Detect which cell encompasses the target text, then output its (x, y) center coordinate. 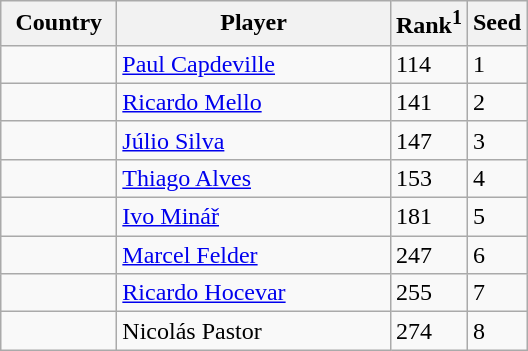
Ricardo Hocevar (254, 293)
Marcel Felder (254, 255)
Júlio Silva (254, 140)
247 (428, 255)
Player (254, 24)
Country (59, 24)
114 (428, 64)
274 (428, 331)
181 (428, 217)
1 (496, 64)
255 (428, 293)
3 (496, 140)
Nicolás Pastor (254, 331)
Thiago Alves (254, 178)
Ivo Minář (254, 217)
Ricardo Mello (254, 102)
153 (428, 178)
8 (496, 331)
147 (428, 140)
141 (428, 102)
7 (496, 293)
5 (496, 217)
Rank1 (428, 24)
2 (496, 102)
6 (496, 255)
Paul Capdeville (254, 64)
4 (496, 178)
Seed (496, 24)
